Capture the cell that displays the provided text and extract its [x, y] central coordinate. 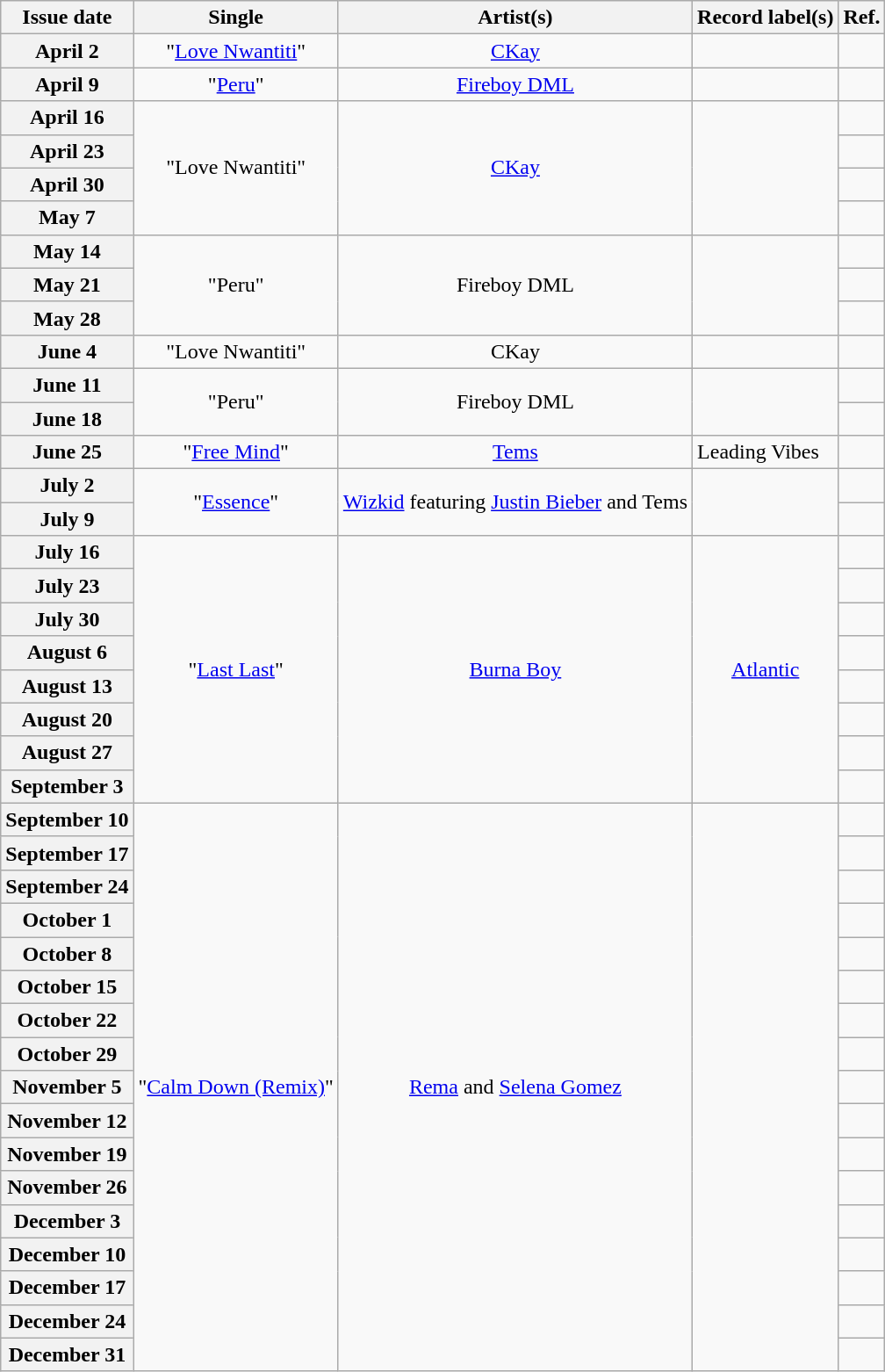
June 4 [67, 351]
October 15 [67, 987]
May 21 [67, 285]
December 17 [67, 1288]
April 16 [67, 118]
June 18 [67, 419]
April 23 [67, 151]
April 2 [67, 51]
May 14 [67, 251]
Atlantic [766, 669]
December 3 [67, 1221]
"Last Last" [235, 669]
April 9 [67, 84]
May 28 [67, 318]
Issue date [67, 18]
November 5 [67, 1087]
November 26 [67, 1188]
Single [235, 18]
"Free Mind" [235, 452]
Wizkid featuring Justin Bieber and Tems [514, 502]
November 12 [67, 1121]
Burna Boy [514, 669]
Leading Vibes [766, 452]
December 31 [67, 1354]
June 11 [67, 385]
September 10 [67, 820]
October 22 [67, 1021]
"Essence" [235, 502]
July 16 [67, 552]
April 30 [67, 184]
September 17 [67, 853]
June 25 [67, 452]
Rema and Selena Gomez [514, 1087]
May 7 [67, 218]
December 10 [67, 1254]
July 9 [67, 519]
Ref. [862, 18]
August 6 [67, 653]
October 1 [67, 920]
Tems [514, 452]
July 2 [67, 486]
August 20 [67, 719]
August 13 [67, 686]
December 24 [67, 1321]
November 19 [67, 1154]
Artist(s) [514, 18]
October 8 [67, 953]
September 3 [67, 786]
August 27 [67, 753]
Record label(s) [766, 18]
"Calm Down (Remix)" [235, 1087]
July 30 [67, 619]
October 29 [67, 1054]
September 24 [67, 886]
July 23 [67, 586]
